Return [x, y] of the center of cell containing provided text 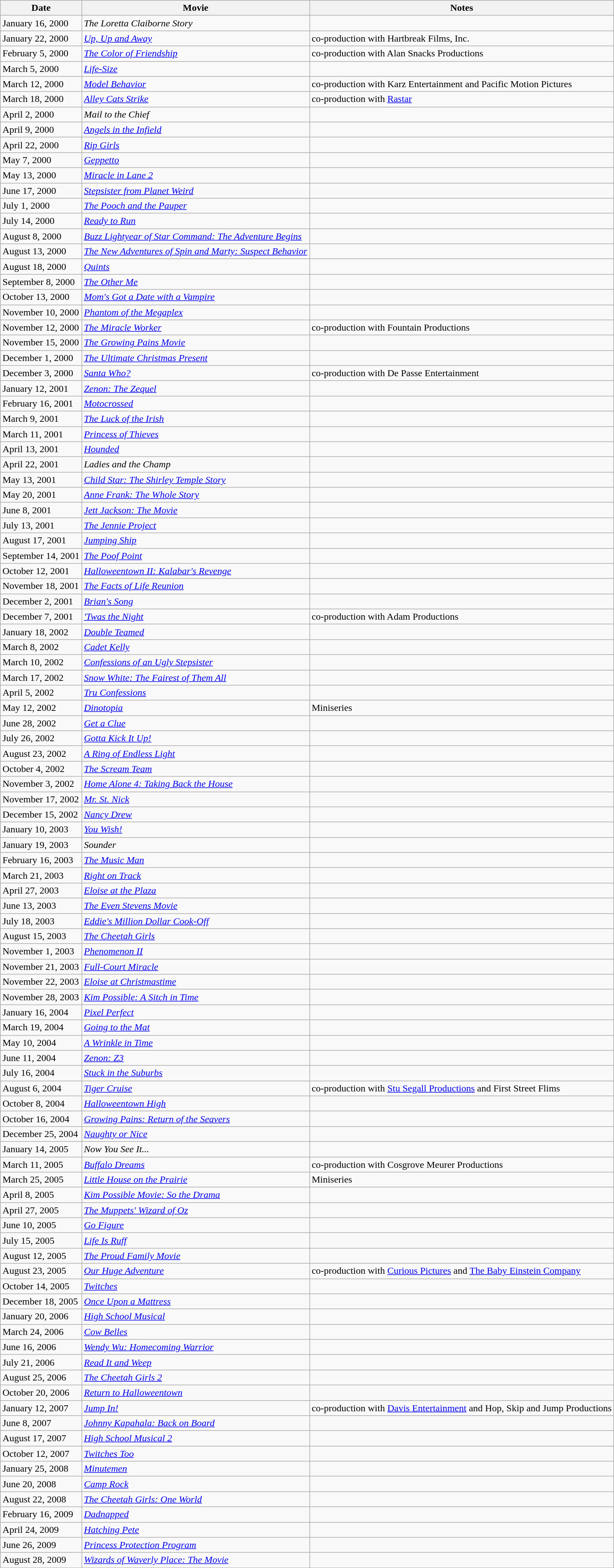
March 5, 2000 [41, 69]
August 6, 2004 [41, 1088]
August 28, 2009 [41, 1560]
Naughty or Nice [195, 1134]
co-production with Alan Snacks Productions [462, 54]
October 13, 2000 [41, 297]
March 19, 2004 [41, 1027]
April 13, 2001 [41, 449]
August 23, 2002 [41, 754]
co-production with Hartbreak Films, Inc. [462, 38]
Rip Girls [195, 145]
November 21, 2003 [41, 967]
January 14, 2005 [41, 1149]
Motocrossed [195, 403]
May 20, 2001 [41, 495]
May 7, 2000 [41, 160]
January 16, 2000 [41, 23]
August 17, 2007 [41, 1438]
Now You See It... [195, 1149]
November 1, 2003 [41, 952]
The Jennie Project [195, 525]
July 18, 2003 [41, 921]
The Luck of the Irish [195, 419]
October 12, 2007 [41, 1454]
Notes [462, 8]
The Facts of Life Reunion [195, 586]
June 10, 2005 [41, 1225]
Dadnapped [195, 1514]
Jumping Ship [195, 541]
Right on Track [195, 875]
Johnny Kapahala: Back on Board [195, 1423]
May 12, 2002 [41, 708]
Ladies and the Champ [195, 465]
January 19, 2003 [41, 845]
Return to Halloweentown [195, 1392]
The Ultimate Christmas Present [195, 358]
January 12, 2007 [41, 1408]
July 21, 2006 [41, 1362]
October 12, 2001 [41, 571]
Kim Possible: A Sitch in Time [195, 997]
July 26, 2002 [41, 738]
March 17, 2002 [41, 678]
Date [41, 8]
December 25, 2004 [41, 1134]
Santa Who? [195, 373]
November 28, 2003 [41, 997]
co-production with Adam Productions [462, 616]
June 26, 2009 [41, 1545]
October 14, 2005 [41, 1286]
Zenon: The Zequel [195, 388]
co-production with Karz Entertainment and Pacific Motion Pictures [462, 84]
March 8, 2002 [41, 647]
co-production with De Passe Entertainment [462, 373]
Home Alone 4: Taking Back the House [195, 784]
Eloise at Christmastime [195, 982]
Phantom of the Megaplex [195, 312]
Minutemen [195, 1469]
Hounded [195, 449]
November 22, 2003 [41, 982]
The New Adventures of Spin and Marty: Suspect Behavior [195, 251]
The Muppets' Wizard of Oz [195, 1210]
The Other Me [195, 282]
October 20, 2006 [41, 1392]
April 22, 2001 [41, 465]
Mom's Got a Date with a Vampire [195, 297]
Angels in the Infield [195, 130]
co-production with Davis Entertainment and Hop, Skip and Jump Productions [462, 1408]
March 12, 2000 [41, 84]
Movie [195, 8]
August 15, 2003 [41, 936]
The Cheetah Girls [195, 936]
November 15, 2000 [41, 343]
The Music Man [195, 860]
High School Musical [195, 1317]
Eddie's Million Dollar Cook-Off [195, 921]
Buzz Lightyear of Star Command: The Adventure Begins [195, 236]
February 16, 2003 [41, 860]
June 11, 2004 [41, 1058]
December 2, 2001 [41, 601]
Up, Up and Away [195, 38]
Confessions of an Ugly Stepsister [195, 662]
Our Huge Adventure [195, 1271]
Princess Protection Program [195, 1545]
Eloise at the Plaza [195, 890]
Ready to Run [195, 221]
March 11, 2001 [41, 434]
April 22, 2000 [41, 145]
April 27, 2005 [41, 1210]
February 5, 2000 [41, 54]
Sounder [195, 845]
March 10, 2002 [41, 662]
October 8, 2004 [41, 1103]
July 15, 2005 [41, 1241]
The Cheetah Girls: One World [195, 1499]
Pixel Perfect [195, 1012]
co-production with Rastar [462, 99]
High School Musical 2 [195, 1438]
Buffalo Dreams [195, 1165]
Stuck in the Suburbs [195, 1073]
February 16, 2001 [41, 403]
Go Figure [195, 1225]
September 8, 2000 [41, 282]
Phenomenon II [195, 952]
January 20, 2006 [41, 1317]
Tiger Cruise [195, 1088]
December 18, 2005 [41, 1301]
July 1, 2000 [41, 206]
March 11, 2005 [41, 1165]
You Wish! [195, 830]
June 20, 2008 [41, 1484]
co-production with Cosgrove Meurer Productions [462, 1165]
Read It and Weep [195, 1362]
April 8, 2005 [41, 1195]
Hatching Pete [195, 1530]
August 23, 2005 [41, 1271]
September 14, 2001 [41, 556]
A Wrinkle in Time [195, 1043]
The Scream Team [195, 769]
December 1, 2000 [41, 358]
November 3, 2002 [41, 784]
April 2, 2000 [41, 114]
Cadet Kelly [195, 647]
Model Behavior [195, 84]
The Proud Family Movie [195, 1256]
August 25, 2006 [41, 1377]
Cow Belles [195, 1332]
Mail to the Chief [195, 114]
Life Is Ruff [195, 1241]
March 21, 2003 [41, 875]
Halloweentown High [195, 1103]
August 8, 2000 [41, 236]
Camp Rock [195, 1484]
The Color of Friendship [195, 54]
April 9, 2000 [41, 130]
October 16, 2004 [41, 1119]
Snow White: The Fairest of Them All [195, 678]
Twitches Too [195, 1454]
Dinotopia [195, 708]
December 3, 2000 [41, 373]
April 24, 2009 [41, 1530]
March 18, 2000 [41, 99]
The Poof Point [195, 556]
Brian's Song [195, 601]
May 13, 2001 [41, 480]
June 8, 2001 [41, 510]
October 4, 2002 [41, 769]
co-production with Curious Pictures and The Baby Einstein Company [462, 1271]
January 16, 2004 [41, 1012]
Little House on the Prairie [195, 1180]
May 10, 2004 [41, 1043]
The Even Stevens Movie [195, 906]
Princess of Thieves [195, 434]
Jump In! [195, 1408]
June 13, 2003 [41, 906]
Going to the Mat [195, 1027]
November 17, 2002 [41, 799]
August 17, 2001 [41, 541]
February 16, 2009 [41, 1514]
Child Star: The Shirley Temple Story [195, 480]
December 7, 2001 [41, 616]
The Miracle Worker [195, 327]
Stepsister from Planet Weird [195, 191]
June 28, 2002 [41, 723]
March 24, 2006 [41, 1332]
Twitches [195, 1286]
November 10, 2000 [41, 312]
November 12, 2000 [41, 327]
January 25, 2008 [41, 1469]
Once Upon a Mattress [195, 1301]
August 13, 2000 [41, 251]
The Loretta Claiborne Story [195, 23]
Miracle in Lane 2 [195, 175]
The Cheetah Girls 2 [195, 1377]
April 5, 2002 [41, 693]
June 8, 2007 [41, 1423]
co-production with Fountain Productions [462, 327]
July 16, 2004 [41, 1073]
Anne Frank: The Whole Story [195, 495]
The Growing Pains Movie [195, 343]
January 10, 2003 [41, 830]
January 12, 2001 [41, 388]
Life-Size [195, 69]
March 25, 2005 [41, 1180]
June 17, 2000 [41, 191]
Mr. St. Nick [195, 799]
Wizards of Waverly Place: The Movie [195, 1560]
Halloweentown II: Kalabar's Revenge [195, 571]
April 27, 2003 [41, 890]
Tru Confessions [195, 693]
January 22, 2000 [41, 38]
Geppetto [195, 160]
Get a Clue [195, 723]
'Twas the Night [195, 616]
August 12, 2005 [41, 1256]
March 9, 2001 [41, 419]
November 18, 2001 [41, 586]
July 13, 2001 [41, 525]
Nancy Drew [195, 814]
Kim Possible Movie: So the Drama [195, 1195]
Wendy Wu: Homecoming Warrior [195, 1347]
The Pooch and the Pauper [195, 206]
December 15, 2002 [41, 814]
Double Teamed [195, 632]
Alley Cats Strike [195, 99]
Quints [195, 267]
Gotta Kick It Up! [195, 738]
co-production with Stu Segall Productions and First Street Flims [462, 1088]
Full-Court Miracle [195, 967]
August 22, 2008 [41, 1499]
Jett Jackson: The Movie [195, 510]
Zenon: Z3 [195, 1058]
May 13, 2000 [41, 175]
June 16, 2006 [41, 1347]
January 18, 2002 [41, 632]
Growing Pains: Return of the Seavers [195, 1119]
August 18, 2000 [41, 267]
July 14, 2000 [41, 221]
A Ring of Endless Light [195, 754]
